From the cell containing the given text, extract its center point as [X, Y] coordinate. 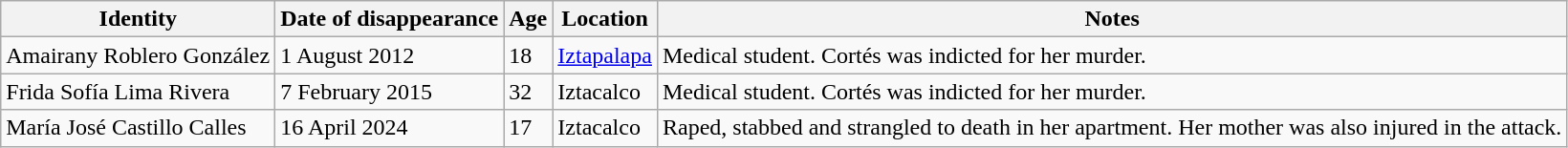
32 [528, 92]
Date of disappearance [390, 19]
María José Castillo Calles [138, 128]
16 April 2024 [390, 128]
Location [605, 19]
7 February 2015 [390, 92]
1 August 2012 [390, 55]
Notes [1111, 19]
18 [528, 55]
Age [528, 19]
Raped, stabbed and strangled to death in her apartment. Her mother was also injured in the attack. [1111, 128]
Identity [138, 19]
Frida Sofía Lima Rivera [138, 92]
Amairany Roblero González [138, 55]
17 [528, 128]
Iztapalapa [605, 55]
